Capture the cell that displays the provided text and extract its (x, y) central coordinate. 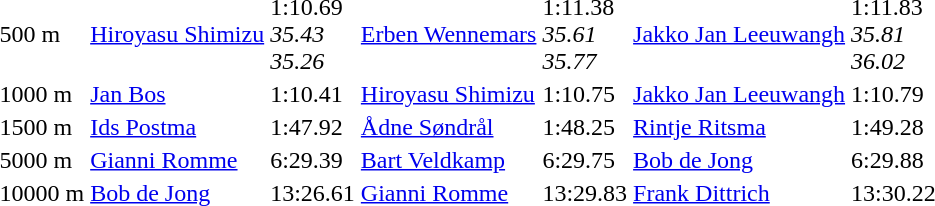
Jan Bos (178, 94)
6:29.39 (313, 160)
Ådne Søndrål (448, 127)
1:48.25 (585, 127)
Jakko Jan Leeuwangh (740, 94)
6:29.75 (585, 160)
Bart Veldkamp (448, 160)
Hiroyasu Shimizu (448, 94)
1:47.92 (313, 127)
Rintje Ritsma (740, 127)
Ids Postma (178, 127)
Bob de Jong (740, 160)
Gianni Romme (178, 160)
1:10.41 (313, 94)
1:10.75 (585, 94)
